Scan for the cell matching the given text and deliver its [x, y] coordinate at center. 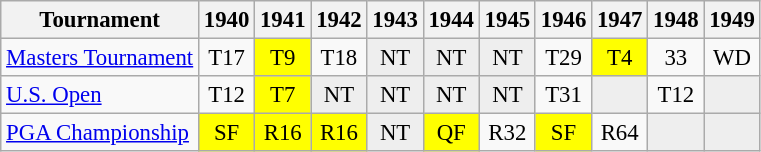
T4 [620, 58]
T31 [563, 95]
33 [676, 58]
Tournament [100, 20]
1944 [451, 20]
Masters Tournament [100, 58]
1949 [732, 20]
1941 [283, 20]
1947 [620, 20]
T29 [563, 58]
R32 [507, 133]
1945 [507, 20]
R64 [620, 133]
T17 [227, 58]
1940 [227, 20]
1946 [563, 20]
T7 [283, 95]
1948 [676, 20]
1942 [339, 20]
U.S. Open [100, 95]
QF [451, 133]
1943 [395, 20]
T18 [339, 58]
PGA Championship [100, 133]
WD [732, 58]
T9 [283, 58]
